From the cell containing the given text, extract its center point as [x, y] coordinate. 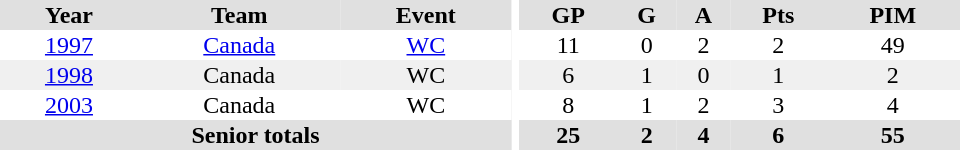
Pts [778, 15]
8 [568, 105]
GP [568, 15]
1998 [69, 75]
55 [893, 135]
25 [568, 135]
Team [240, 15]
Year [69, 15]
PIM [893, 15]
2003 [69, 105]
11 [568, 45]
1997 [69, 45]
49 [893, 45]
G [646, 15]
Senior totals [256, 135]
3 [778, 105]
A [704, 15]
Event [426, 15]
